Capture the cell that displays the provided text and extract its [X, Y] central coordinate. 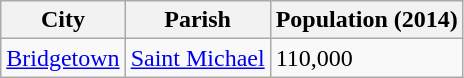
Saint Michael [198, 58]
110,000 [366, 58]
Parish [198, 20]
City [63, 20]
Bridgetown [63, 58]
Population (2014) [366, 20]
